For the text-containing cell, return its midpoint in (x, y) coordinate format. 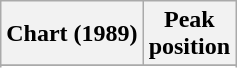
Peakposition (189, 34)
Chart (1989) (72, 34)
